Output the [x, y] coordinate of the center of the cell containing the given text.  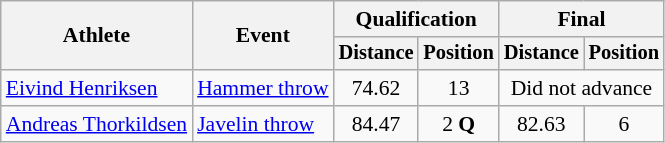
Final [582, 19]
Javelin throw [262, 124]
Eivind Henriksen [96, 88]
Andreas Thorkildsen [96, 124]
Did not advance [582, 88]
84.47 [376, 124]
2 Q [458, 124]
Qualification [416, 19]
Athlete [96, 36]
82.63 [542, 124]
6 [624, 124]
74.62 [376, 88]
Event [262, 36]
13 [458, 88]
Hammer throw [262, 88]
